Return (x, y) of the center of cell containing provided text 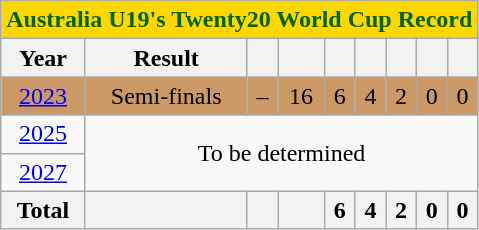
– (262, 96)
2027 (43, 172)
16 (302, 96)
Australia U19's Twenty20 World Cup Record (240, 20)
To be determined (282, 153)
Year (43, 58)
2023 (43, 96)
2025 (43, 134)
Total (43, 210)
Semi-finals (166, 96)
Result (166, 58)
